For the text-containing cell, return its midpoint in (X, Y) coordinate format. 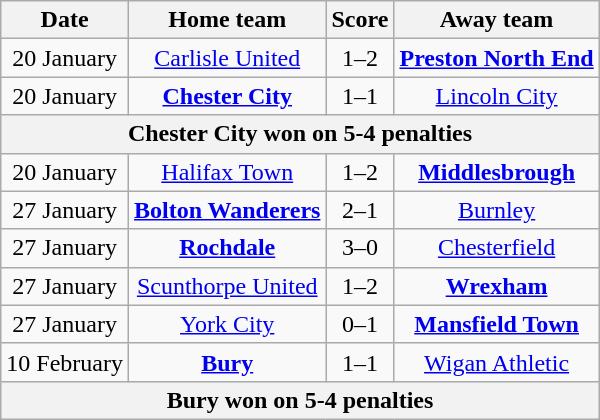
Scunthorpe United (227, 286)
Bolton Wanderers (227, 210)
Date (65, 20)
Home team (227, 20)
Wigan Athletic (496, 362)
2–1 (360, 210)
Burnley (496, 210)
0–1 (360, 324)
York City (227, 324)
Bury (227, 362)
Lincoln City (496, 96)
Score (360, 20)
3–0 (360, 248)
Middlesbrough (496, 172)
Chester City (227, 96)
10 February (65, 362)
Mansfield Town (496, 324)
Chesterfield (496, 248)
Preston North End (496, 58)
Carlisle United (227, 58)
Chester City won on 5-4 penalties (300, 134)
Bury won on 5-4 penalties (300, 400)
Halifax Town (227, 172)
Away team (496, 20)
Wrexham (496, 286)
Rochdale (227, 248)
